Return the [x, y] coordinate for the center point of the cell that contains the specified text.  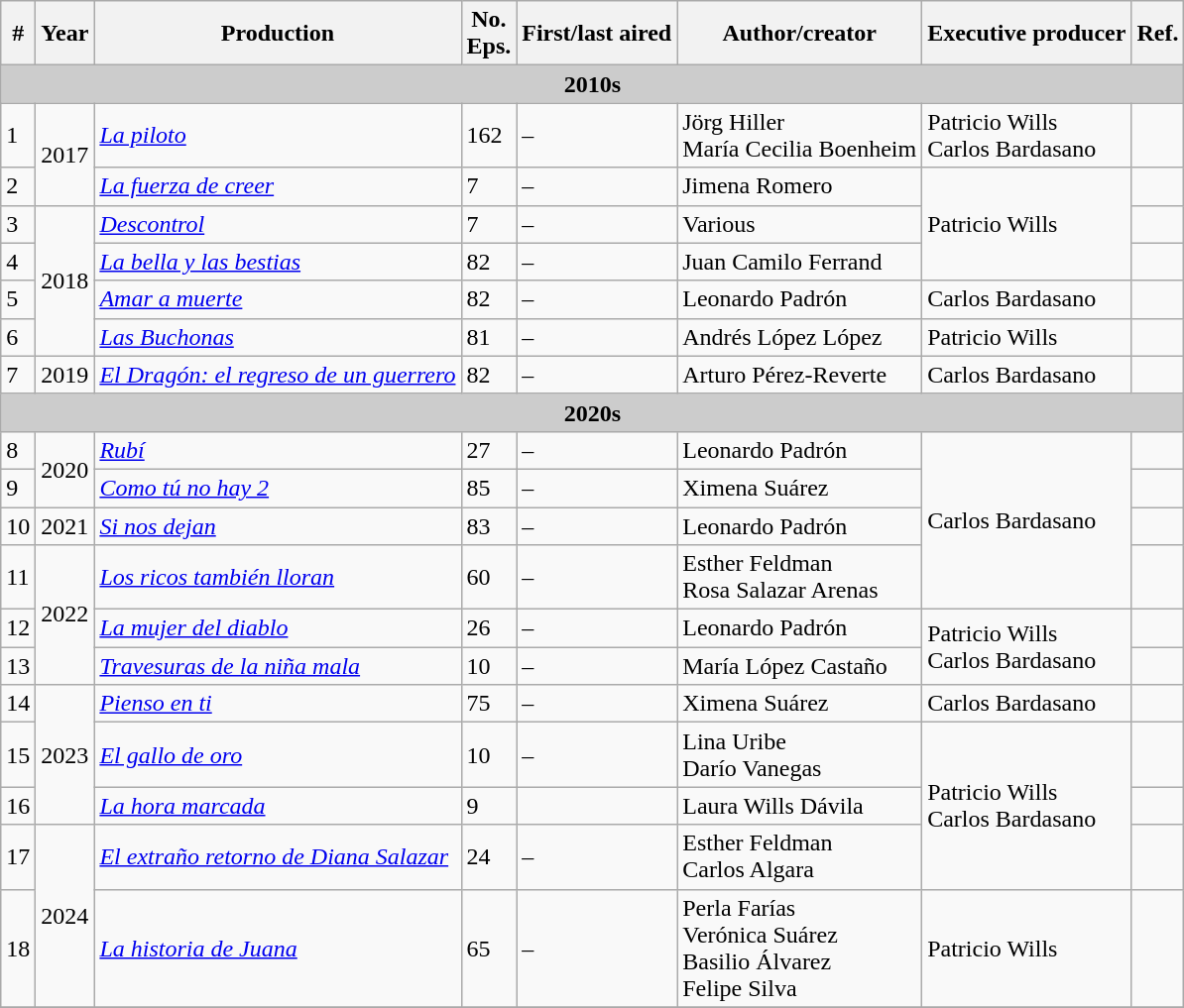
Andrés López López [799, 337]
First/last aired [597, 34]
No.Eps. [489, 34]
Como tú no hay 2 [278, 488]
16 [18, 806]
El gallo de oro [278, 755]
Jimena Romero [799, 186]
La bella y las bestias [278, 262]
Production [278, 34]
Laura Wills Dávila [799, 806]
Rubí [278, 450]
65 [489, 948]
La historia de Juana [278, 948]
4 [18, 262]
12 [18, 628]
2017 [65, 155]
2024 [65, 916]
11 [18, 577]
Jörg HillerMaría Cecilia Boenheim [799, 135]
60 [489, 577]
2018 [65, 280]
# [18, 34]
Esther FeldmanRosa Salazar Arenas [799, 577]
Perla FaríasVerónica SuárezBasilio ÁlvarezFelipe Silva [799, 948]
1 [18, 135]
85 [489, 488]
2 [18, 186]
Patricio Wills Carlos Bardasano [1027, 135]
María López Castaño [799, 666]
Executive producer [1027, 34]
Lina UribeDarío Vanegas [799, 755]
Author/creator [799, 34]
La hora marcada [278, 806]
El Dragón: el regreso de un guerrero [278, 375]
5 [18, 299]
18 [18, 948]
81 [489, 337]
Travesuras de la niña mala [278, 666]
Si nos dejan [278, 526]
8 [18, 450]
14 [18, 704]
15 [18, 755]
2021 [65, 526]
Arturo Pérez-Reverte [799, 375]
La fuerza de creer [278, 186]
El extraño retorno de Diana Salazar [278, 856]
Amar a muerte [278, 299]
83 [489, 526]
Esther FeldmanCarlos Algara [799, 856]
3 [18, 224]
2019 [65, 375]
Ref. [1158, 34]
La piloto [278, 135]
2023 [65, 755]
6 [18, 337]
27 [489, 450]
2022 [65, 615]
Descontrol [278, 224]
24 [489, 856]
Various [799, 224]
17 [18, 856]
2010s [593, 84]
Las Buchonas [278, 337]
Juan Camilo Ferrand [799, 262]
La mujer del diablo [278, 628]
26 [489, 628]
162 [489, 135]
Los ricos también lloran [278, 577]
75 [489, 704]
Pienso en ti [278, 704]
Year [65, 34]
13 [18, 666]
2020 [65, 469]
2020s [593, 412]
